Output the (x, y) coordinate of the center of the cell containing the given text.  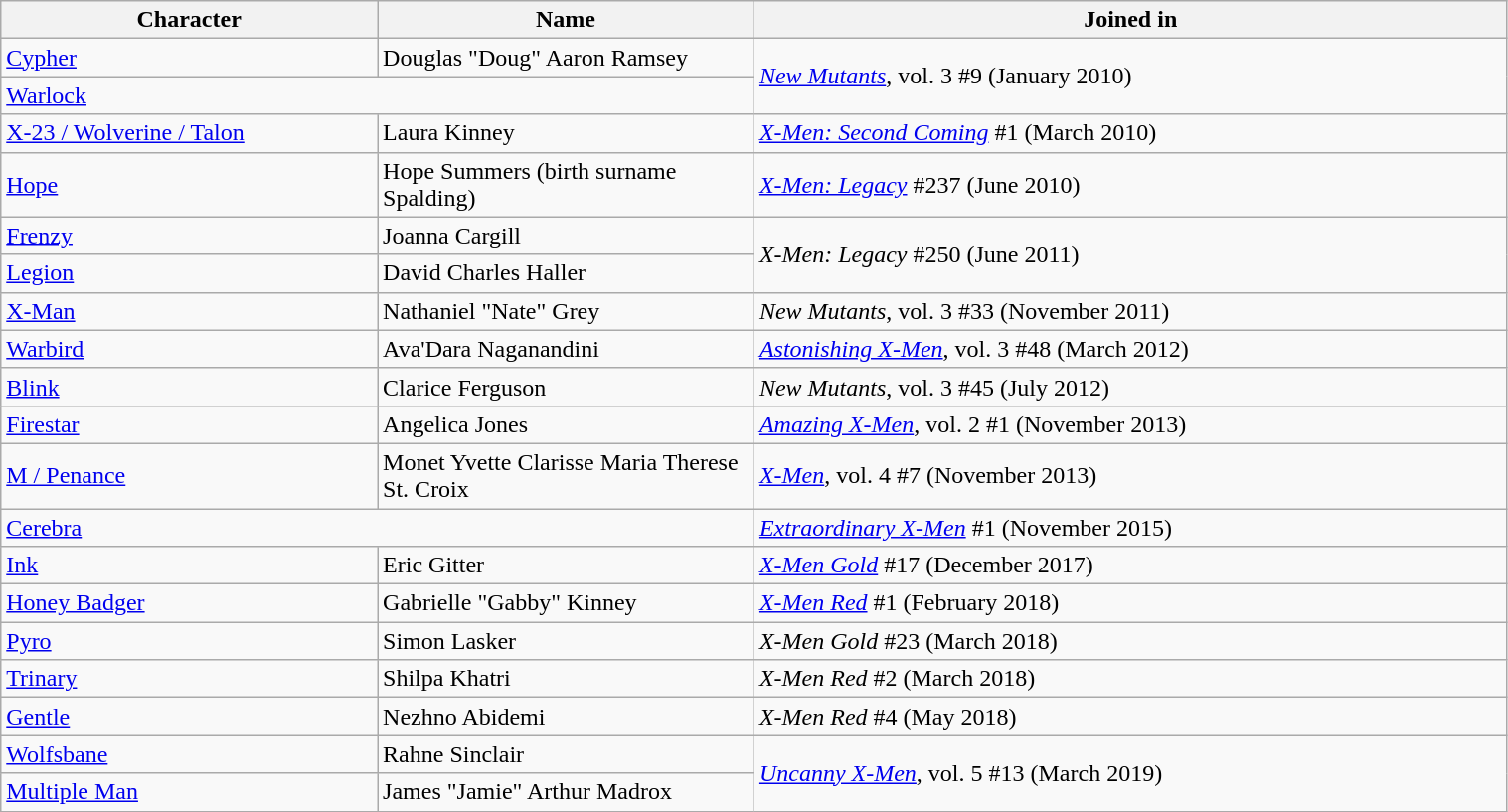
Hope Summers (birth surname Spalding) (567, 185)
Uncanny X-Men, vol. 5 #13 (March 2019) (1130, 773)
Nezhno Abidemi (567, 717)
Wolfsbane (189, 754)
Gabrielle "Gabby" Kinney (567, 603)
Trinary (189, 679)
Amazing X-Men, vol. 2 #1 (November 2013) (1130, 424)
David Charles Haller (567, 273)
Clarice Ferguson (567, 387)
Warbird (189, 349)
X-Men Gold #17 (December 2017) (1130, 566)
Douglas "Doug" Aaron Ramsey (567, 58)
X-Men Gold #23 (March 2018) (1130, 641)
X-Man (189, 311)
Angelica Jones (567, 424)
Legion (189, 273)
James "Jamie" Arthur Madrox (567, 792)
Ink (189, 566)
Rahne Sinclair (567, 754)
Joined in (1130, 20)
X-Men: Second Coming #1 (March 2010) (1130, 133)
Firestar (189, 424)
New Mutants, vol. 3 #9 (January 2010) (1130, 77)
Name (567, 20)
Gentle (189, 717)
Simon Lasker (567, 641)
Pyro (189, 641)
X-Men, vol. 4 #7 (November 2013) (1130, 475)
Honey Badger (189, 603)
Hope (189, 185)
Cypher (189, 58)
Laura Kinney (567, 133)
X-Men: Legacy #250 (June 2011) (1130, 254)
Astonishing X-Men, vol. 3 #48 (March 2012) (1130, 349)
Eric Gitter (567, 566)
Monet Yvette Clarisse Maria Therese St. Croix (567, 475)
X-Men Red #2 (March 2018) (1130, 679)
X-23 / Wolverine / Talon (189, 133)
Blink (189, 387)
Nathaniel "Nate" Grey (567, 311)
Extraordinary X-Men #1 (November 2015) (1130, 528)
Multiple Man (189, 792)
Shilpa Khatri (567, 679)
Frenzy (189, 236)
X-Men: Legacy #237 (June 2010) (1130, 185)
New Mutants, vol. 3 #45 (July 2012) (1130, 387)
Joanna Cargill (567, 236)
Warlock (378, 95)
X-Men Red #4 (May 2018) (1130, 717)
Ava'Dara Naganandini (567, 349)
Character (189, 20)
X-Men Red #1 (February 2018) (1130, 603)
M / Penance (189, 475)
Cerebra (378, 528)
New Mutants, vol. 3 #33 (November 2011) (1130, 311)
